Return the (X, Y) coordinate for the center point of the cell that contains the specified text.  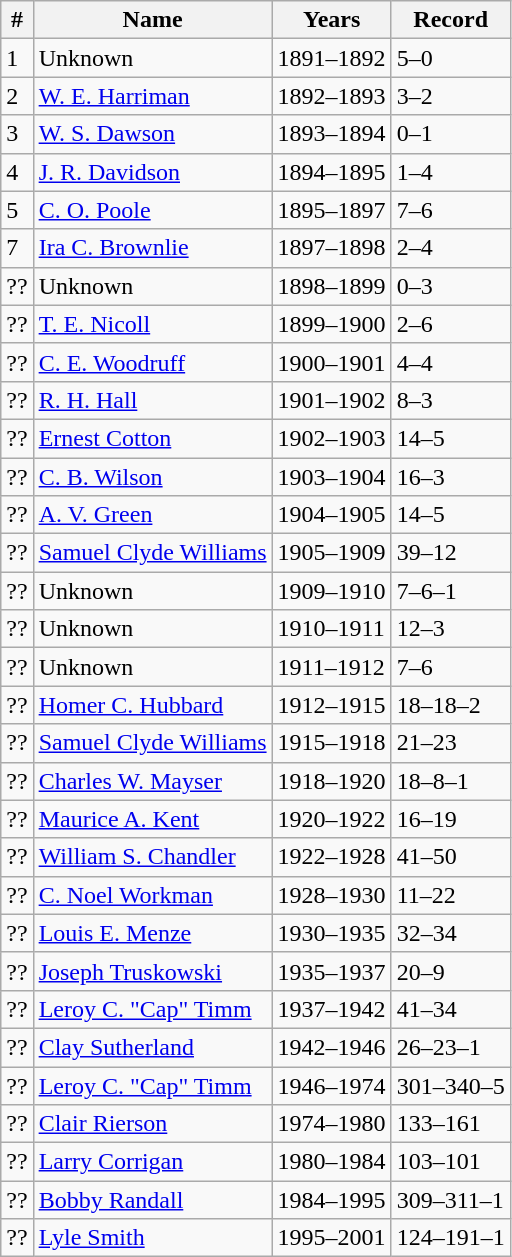
Clair Rierson (152, 1124)
0–3 (450, 286)
Ira C. Brownlie (152, 248)
26–23–1 (450, 1047)
1909–1910 (332, 591)
1922–1928 (332, 857)
1898–1899 (332, 286)
Name (152, 20)
2 (17, 96)
1942–1946 (332, 1047)
A. V. Green (152, 515)
301–340–5 (450, 1085)
1903–1904 (332, 477)
# (17, 20)
309–311–1 (450, 1200)
3–2 (450, 96)
133–161 (450, 1124)
1915–1918 (332, 743)
1995–2001 (332, 1238)
41–50 (450, 857)
Charles W. Mayser (152, 781)
4 (17, 172)
1900–1901 (332, 362)
11–22 (450, 895)
W. S. Dawson (152, 134)
C. B. Wilson (152, 477)
12–3 (450, 629)
1905–1909 (332, 553)
1893–1894 (332, 134)
1946–1974 (332, 1085)
8–3 (450, 400)
18–18–2 (450, 705)
16–3 (450, 477)
1912–1915 (332, 705)
1904–1905 (332, 515)
Bobby Randall (152, 1200)
1930–1935 (332, 933)
1918–1920 (332, 781)
Lyle Smith (152, 1238)
2–6 (450, 324)
William S. Chandler (152, 857)
Clay Sutherland (152, 1047)
Joseph Truskowski (152, 971)
5–0 (450, 58)
1–4 (450, 172)
16–19 (450, 819)
1974–1980 (332, 1124)
5 (17, 210)
1984–1995 (332, 1200)
1892–1893 (332, 96)
1911–1912 (332, 667)
R. H. Hall (152, 400)
103–101 (450, 1162)
1937–1942 (332, 1009)
2–4 (450, 248)
20–9 (450, 971)
Louis E. Menze (152, 933)
J. R. Davidson (152, 172)
C. O. Poole (152, 210)
Maurice A. Kent (152, 819)
7 (17, 248)
41–34 (450, 1009)
1899–1900 (332, 324)
C. E. Woodruff (152, 362)
T. E. Nicoll (152, 324)
1902–1903 (332, 438)
39–12 (450, 553)
Ernest Cotton (152, 438)
1910–1911 (332, 629)
1894–1895 (332, 172)
3 (17, 134)
4–4 (450, 362)
124–191–1 (450, 1238)
Years (332, 20)
1897–1898 (332, 248)
1928–1930 (332, 895)
1895–1897 (332, 210)
C. Noel Workman (152, 895)
Homer C. Hubbard (152, 705)
1 (17, 58)
21–23 (450, 743)
1901–1902 (332, 400)
1891–1892 (332, 58)
32–34 (450, 933)
Record (450, 20)
Larry Corrigan (152, 1162)
18–8–1 (450, 781)
W. E. Harriman (152, 96)
1935–1937 (332, 971)
1980–1984 (332, 1162)
1920–1922 (332, 819)
7–6–1 (450, 591)
0–1 (450, 134)
